Determine the (x, y) coordinate at the center of the cell enclosing the given text.  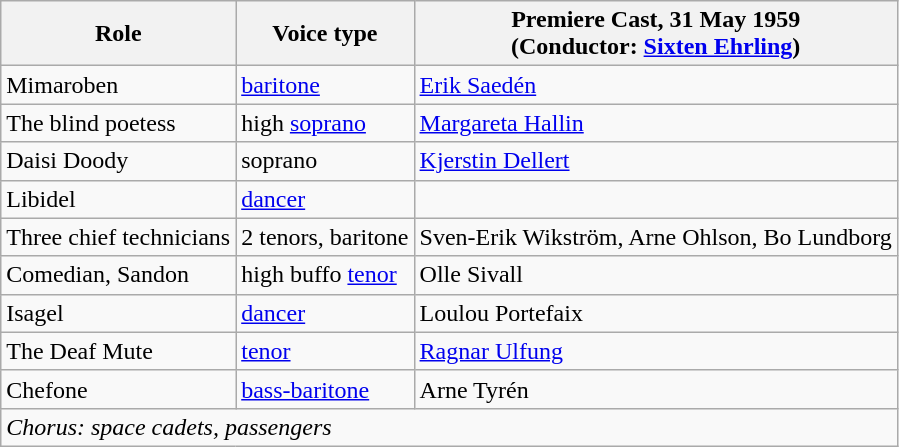
Arne Tyrén (656, 389)
Sven-Erik Wikström, Arne Ohlson, Bo Lundborg (656, 237)
Isagel (118, 313)
tenor (325, 351)
high soprano (325, 123)
Voice type (325, 34)
Chefone (118, 389)
baritone (325, 85)
Erik Saedén (656, 85)
Ragnar Ulfung (656, 351)
Premiere Cast, 31 May 1959(Conductor: Sixten Ehrling) (656, 34)
Loulou Portefaix (656, 313)
Libidel (118, 199)
2 tenors, baritone (325, 237)
Chorus: space cadets, passengers (449, 427)
The blind poetess (118, 123)
The Deaf Mute (118, 351)
Comedian, Sandon (118, 275)
Role (118, 34)
Margareta Hallin (656, 123)
bass-baritone (325, 389)
soprano (325, 161)
Kjerstin Dellert (656, 161)
Daisi Doody (118, 161)
Mimaroben (118, 85)
Three chief technicians (118, 237)
Olle Sivall (656, 275)
high buffo tenor (325, 275)
